Locate the cell with the specified text and output its [X, Y] center coordinate. 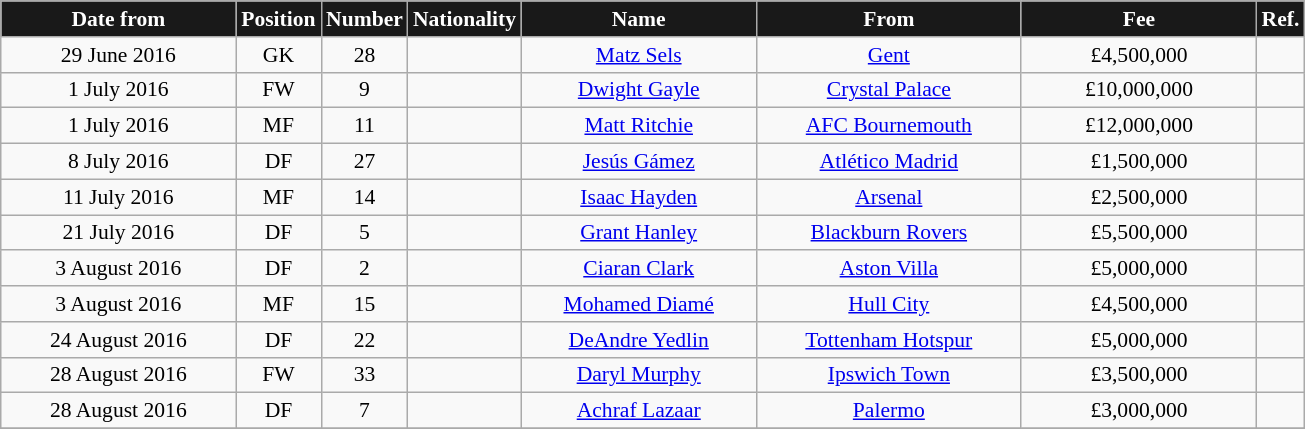
£2,500,000 [1138, 197]
8 July 2016 [118, 162]
£3,000,000 [1138, 411]
Ciaran Clark [638, 269]
Crystal Palace [888, 90]
Nationality [464, 19]
Dwight Gayle [638, 90]
Tottenham Hotspur [888, 340]
14 [364, 197]
£1,500,000 [1138, 162]
Jesús Gámez [638, 162]
24 August 2016 [118, 340]
11 [364, 126]
Name [638, 19]
Ref. [1281, 19]
Mohamed Diamé [638, 304]
Atlético Madrid [888, 162]
2 [364, 269]
Palermo [888, 411]
29 June 2016 [118, 55]
£12,000,000 [1138, 126]
27 [364, 162]
Isaac Hayden [638, 197]
21 July 2016 [118, 233]
15 [364, 304]
9 [364, 90]
Hull City [888, 304]
Grant Hanley [638, 233]
Gent [888, 55]
Blackburn Rovers [888, 233]
Number [364, 19]
£3,500,000 [1138, 375]
7 [364, 411]
Aston Villa [888, 269]
Position [278, 19]
Ipswich Town [888, 375]
GK [278, 55]
Matt Ritchie [638, 126]
Matz Sels [638, 55]
From [888, 19]
Fee [1138, 19]
£10,000,000 [1138, 90]
33 [364, 375]
Date from [118, 19]
11 July 2016 [118, 197]
Daryl Murphy [638, 375]
28 [364, 55]
5 [364, 233]
22 [364, 340]
Achraf Lazaar [638, 411]
DeAndre Yedlin [638, 340]
£5,500,000 [1138, 233]
AFC Bournemouth [888, 126]
Arsenal [888, 197]
